Scan for the cell matching the given text and deliver its [X, Y] coordinate at center. 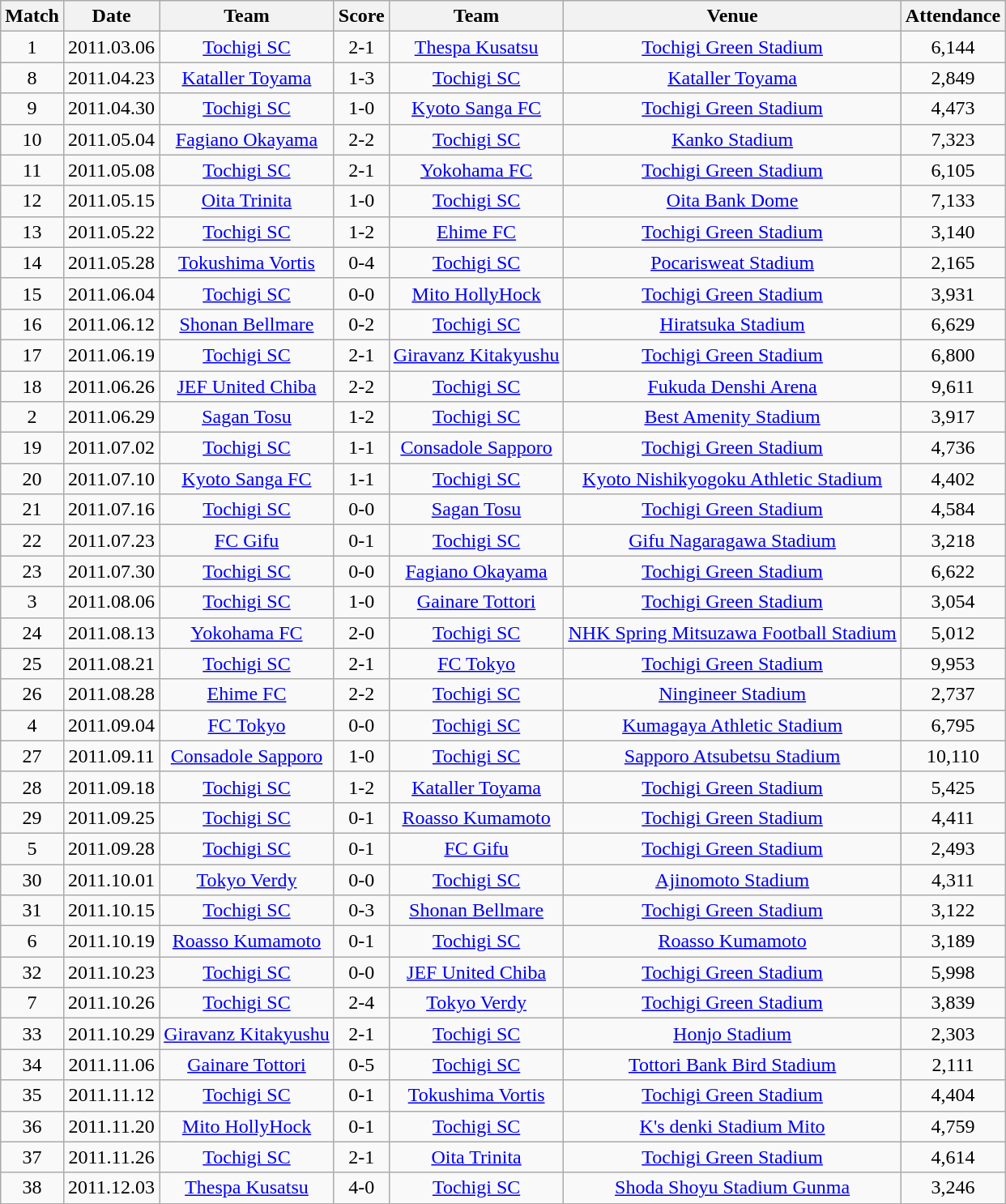
2011.09.11 [111, 756]
24 [32, 633]
6,795 [953, 725]
2011.06.26 [111, 386]
12 [32, 201]
Kumagaya Athletic Stadium [732, 725]
0-5 [361, 1065]
2011.05.28 [111, 263]
Match [32, 16]
28 [32, 787]
2,493 [953, 848]
9,953 [953, 664]
Hiratsuka Stadium [732, 324]
2011.11.06 [111, 1065]
19 [32, 448]
2011.09.04 [111, 725]
9,611 [953, 386]
2011.03.06 [111, 47]
2011.06.29 [111, 417]
2011.08.13 [111, 633]
2011.11.20 [111, 1126]
6,629 [953, 324]
4,311 [953, 879]
16 [32, 324]
2,849 [953, 78]
30 [32, 879]
NHK Spring Mitsuzawa Football Stadium [732, 633]
2011.06.12 [111, 324]
7,133 [953, 201]
Attendance [953, 16]
4,402 [953, 479]
3,917 [953, 417]
2011.10.01 [111, 879]
Score [361, 16]
31 [32, 911]
2011.07.23 [111, 540]
33 [32, 1034]
2011.05.04 [111, 139]
17 [32, 355]
10,110 [953, 756]
4,759 [953, 1126]
4,736 [953, 448]
Best Amenity Stadium [732, 417]
4,614 [953, 1157]
Gifu Nagaragawa Stadium [732, 540]
29 [32, 818]
2 [32, 417]
22 [32, 540]
Tottori Bank Bird Stadium [732, 1065]
5 [32, 848]
4,404 [953, 1095]
5,998 [953, 972]
Fukuda Denshi Arena [732, 386]
2,737 [953, 694]
4 [32, 725]
21 [32, 510]
36 [32, 1126]
2011.05.15 [111, 201]
2011.12.03 [111, 1188]
2011.11.26 [111, 1157]
2011.09.25 [111, 818]
2011.06.04 [111, 293]
2011.07.10 [111, 479]
3,054 [953, 602]
20 [32, 479]
37 [32, 1157]
23 [32, 571]
5,012 [953, 633]
8 [32, 78]
Pocarisweat Stadium [732, 263]
2011.09.28 [111, 848]
Date [111, 16]
2,303 [953, 1034]
4,584 [953, 510]
2-4 [361, 1003]
2011.10.15 [111, 911]
Ningineer Stadium [732, 694]
2011.07.30 [111, 571]
4-0 [361, 1188]
2011.05.08 [111, 170]
2011.10.19 [111, 941]
3,246 [953, 1188]
1 [32, 47]
6,144 [953, 47]
2011.08.06 [111, 602]
26 [32, 694]
0-3 [361, 911]
6,800 [953, 355]
2011.10.26 [111, 1003]
7 [32, 1003]
2011.07.16 [111, 510]
11 [32, 170]
34 [32, 1065]
Sapporo Atsubetsu Stadium [732, 756]
9 [32, 109]
2011.08.21 [111, 664]
32 [32, 972]
Ajinomoto Stadium [732, 879]
4,473 [953, 109]
2011.08.28 [111, 694]
2-0 [361, 633]
Oita Bank Dome [732, 201]
2,165 [953, 263]
25 [32, 664]
18 [32, 386]
1-3 [361, 78]
2,111 [953, 1065]
3 [32, 602]
10 [32, 139]
2011.06.19 [111, 355]
2011.11.12 [111, 1095]
15 [32, 293]
7,323 [953, 139]
3,931 [953, 293]
6 [32, 941]
2011.10.23 [111, 972]
Kyoto Nishikyogoku Athletic Stadium [732, 479]
2011.09.18 [111, 787]
2011.07.02 [111, 448]
3,122 [953, 911]
35 [32, 1095]
0-2 [361, 324]
4,411 [953, 818]
2011.04.30 [111, 109]
Kanko Stadium [732, 139]
3,839 [953, 1003]
13 [32, 232]
2011.04.23 [111, 78]
3,189 [953, 941]
3,140 [953, 232]
Venue [732, 16]
2011.05.22 [111, 232]
5,425 [953, 787]
Shoda Shoyu Stadium Gunma [732, 1188]
K's denki Stadium Mito [732, 1126]
0-4 [361, 263]
27 [32, 756]
3,218 [953, 540]
38 [32, 1188]
6,622 [953, 571]
14 [32, 263]
Honjo Stadium [732, 1034]
6,105 [953, 170]
2011.10.29 [111, 1034]
